Output the (x, y) coordinate of the center of the cell containing the given text.  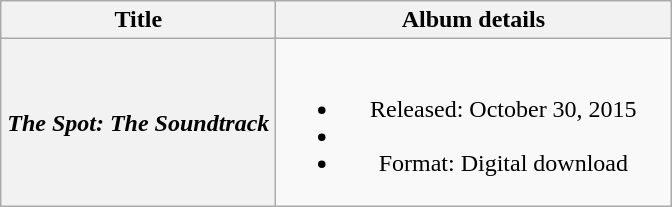
The Spot: The Soundtrack (138, 122)
Title (138, 20)
Album details (474, 20)
Released: October 30, 2015Format: Digital download (474, 122)
